Find where the given text appears and provide that cell's center as (x, y) coordinate. 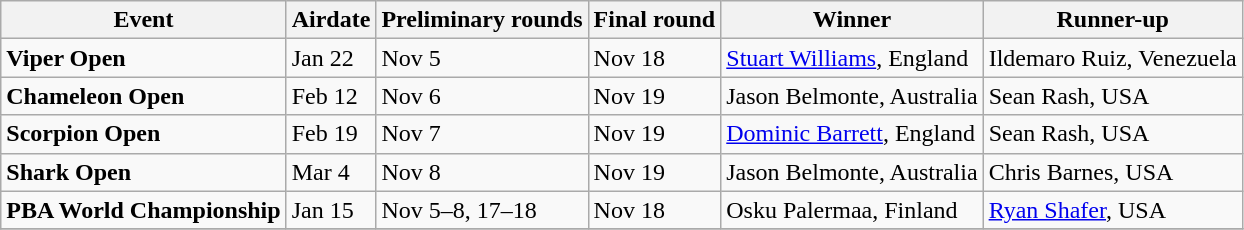
Final round (654, 20)
Winner (852, 20)
Feb 19 (331, 134)
Viper Open (144, 58)
Dominic Barrett, England (852, 134)
Nov 6 (482, 96)
Nov 7 (482, 134)
Chris Barnes, USA (1112, 172)
Preliminary rounds (482, 20)
Ryan Shafer, USA (1112, 210)
Nov 8 (482, 172)
Shark Open (144, 172)
Ildemaro Ruiz, Venezuela (1112, 58)
Mar 4 (331, 172)
Jan 15 (331, 210)
Chameleon Open (144, 96)
Stuart Williams, England (852, 58)
Jan 22 (331, 58)
Osku Palermaa, Finland (852, 210)
Scorpion Open (144, 134)
Nov 5 (482, 58)
Nov 5–8, 17–18 (482, 210)
Event (144, 20)
Runner-up (1112, 20)
Feb 12 (331, 96)
PBA World Championship (144, 210)
Airdate (331, 20)
